For the text-containing cell, return its midpoint in [X, Y] coordinate format. 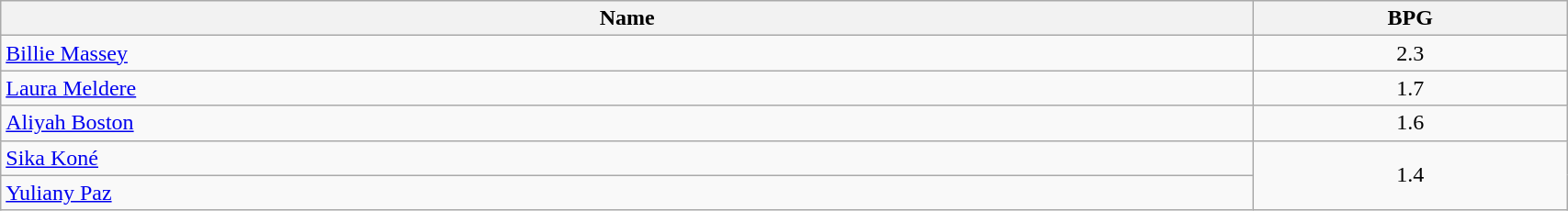
Aliyah Boston [627, 123]
Sika Koné [627, 158]
2.3 [1411, 53]
BPG [1411, 18]
Name [627, 18]
Laura Meldere [627, 88]
Yuliany Paz [627, 193]
1.4 [1411, 175]
1.7 [1411, 88]
Billie Massey [627, 53]
1.6 [1411, 123]
